Search for the cell housing the specified text and yield its (X, Y) center coordinate. 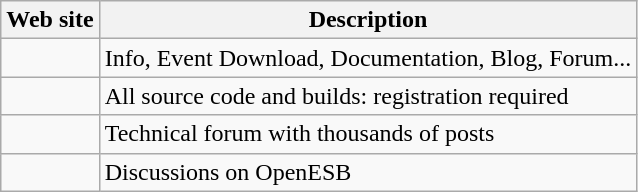
Description (368, 20)
Web site (50, 20)
Info, Event Download, Documentation, Blog, Forum... (368, 58)
Discussions on OpenESB (368, 172)
Technical forum with thousands of posts (368, 134)
All source code and builds: registration required (368, 96)
